Extract the (x, y) coordinate from the center of the cell holding the provided text.  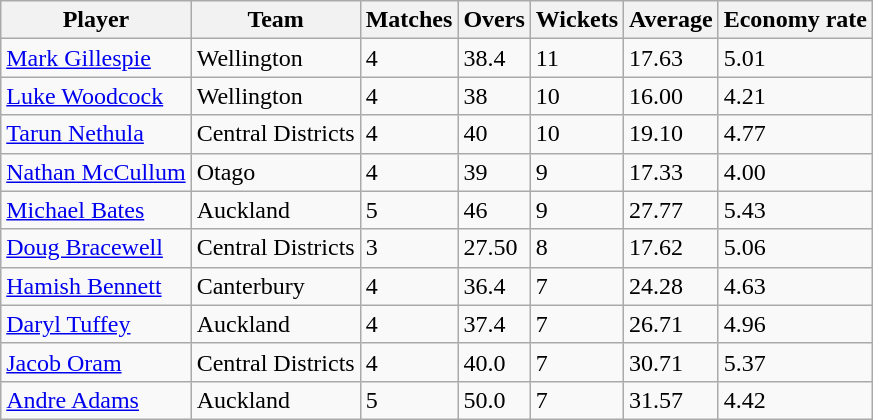
38 (494, 96)
Wickets (576, 20)
Andre Adams (96, 400)
50.0 (494, 400)
4.63 (795, 286)
46 (494, 210)
5.37 (795, 362)
Hamish Bennett (96, 286)
5.06 (795, 248)
36.4 (494, 286)
5.43 (795, 210)
26.71 (672, 324)
4.42 (795, 400)
5.01 (795, 58)
38.4 (494, 58)
Michael Bates (96, 210)
17.62 (672, 248)
Player (96, 20)
Luke Woodcock (96, 96)
Nathan McCullum (96, 172)
Tarun Nethula (96, 134)
Daryl Tuffey (96, 324)
Matches (409, 20)
31.57 (672, 400)
27.50 (494, 248)
Canterbury (276, 286)
4.77 (795, 134)
Mark Gillespie (96, 58)
Overs (494, 20)
Jacob Oram (96, 362)
4.00 (795, 172)
Otago (276, 172)
4.96 (795, 324)
16.00 (672, 96)
3 (409, 248)
37.4 (494, 324)
40 (494, 134)
40.0 (494, 362)
19.10 (672, 134)
Average (672, 20)
Economy rate (795, 20)
Team (276, 20)
27.77 (672, 210)
4.21 (795, 96)
39 (494, 172)
11 (576, 58)
Doug Bracewell (96, 248)
24.28 (672, 286)
30.71 (672, 362)
17.63 (672, 58)
17.33 (672, 172)
8 (576, 248)
